Return the (x, y) coordinate for the center point of the cell that contains the specified text.  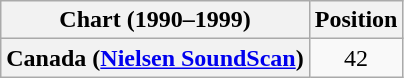
Position (356, 20)
Chart (1990–1999) (155, 20)
Canada (Nielsen SoundScan) (155, 58)
42 (356, 58)
